Return the [x, y] coordinate for the center point of the cell that contains the specified text.  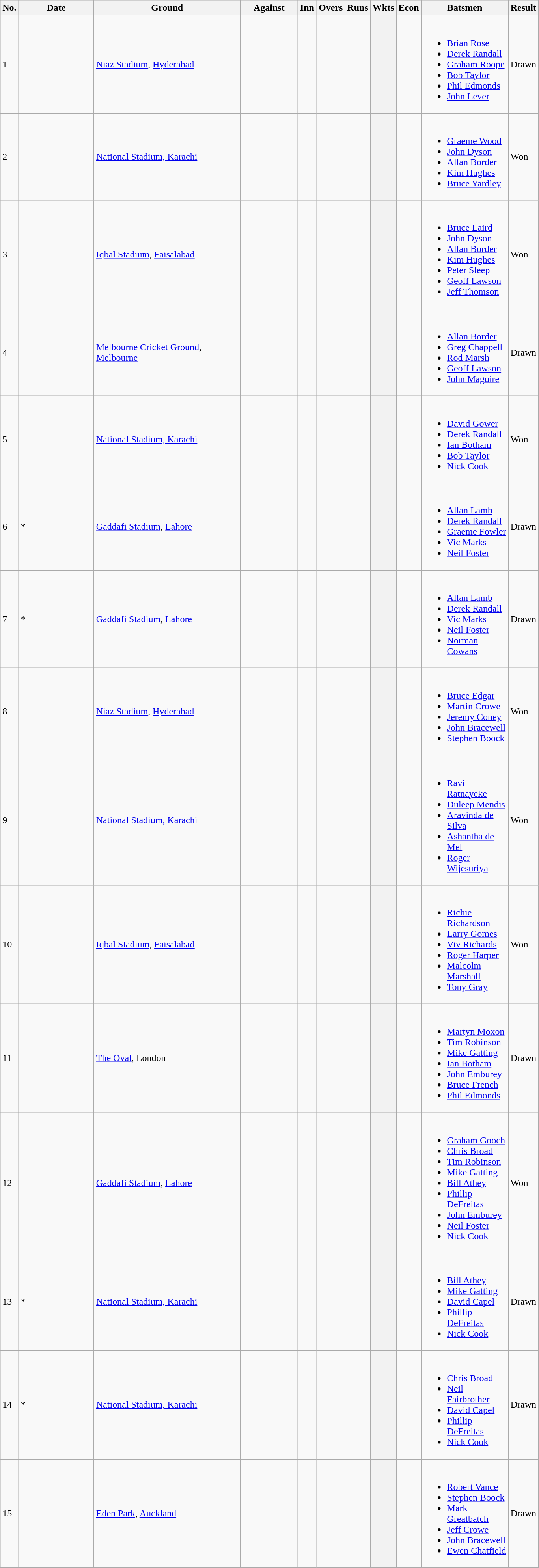
Overs [330, 8]
Result [523, 8]
Date [56, 8]
Chris BroadNeil FairbrotherDavid CapelPhillip DeFreitasNick Cook [464, 1405]
Bill AtheyMike GattingDavid CapelPhillip DeFreitasNick Cook [464, 1302]
Allan LambDerek RandallGraeme FowlerVic MarksNeil Foster [464, 527]
Against [269, 8]
8 [9, 711]
9 [9, 820]
Graeme WoodJohn DysonAllan BorderKim HughesBruce Yardley [464, 157]
Ravi RatnayekeDuleep MendisAravinda de SilvaAshantha de MelRoger Wijesuriya [464, 820]
11 [9, 1058]
Inn [307, 8]
Batsmen [464, 8]
2 [9, 157]
Brian RoseDerek RandallGraham RoopeBob TaylorPhil EdmondsJohn Lever [464, 64]
13 [9, 1302]
The Oval, London [167, 1058]
Wkts [383, 8]
Melbourne Cricket Ground, Melbourne [167, 352]
Bruce LairdJohn DysonAllan BorderKim HughesPeter SleepGeoff LawsonJeff Thomson [464, 255]
Allan BorderGreg ChappellRod MarshGeoff LawsonJohn Maguire [464, 352]
Econ [408, 8]
Robert VanceStephen BoockMark GreatbatchJeff CroweJohn BracewellEwen Chatfield [464, 1513]
1 [9, 64]
No. [9, 8]
Richie RichardsonLarry GomesViv RichardsRoger HarperMalcolm MarshallTony Gray [464, 944]
Martyn MoxonTim RobinsonMike GattingIan BothamJohn EmbureyBruce FrenchPhil Edmonds [464, 1058]
4 [9, 352]
Eden Park, Auckland [167, 1513]
Runs [358, 8]
10 [9, 944]
3 [9, 255]
7 [9, 619]
15 [9, 1513]
Allan LambDerek RandallVic MarksNeil FosterNorman Cowans [464, 619]
12 [9, 1183]
Ground [167, 8]
14 [9, 1405]
Bruce EdgarMartin CroweJeremy ConeyJohn BracewellStephen Boock [464, 711]
5 [9, 439]
6 [9, 527]
David GowerDerek RandallIan BothamBob TaylorNick Cook [464, 439]
Graham GoochChris BroadTim RobinsonMike GattingBill AtheyPhillip DeFreitasJohn EmbureyNeil FosterNick Cook [464, 1183]
